Find where the given text appears and provide that cell's center as (x, y) coordinate. 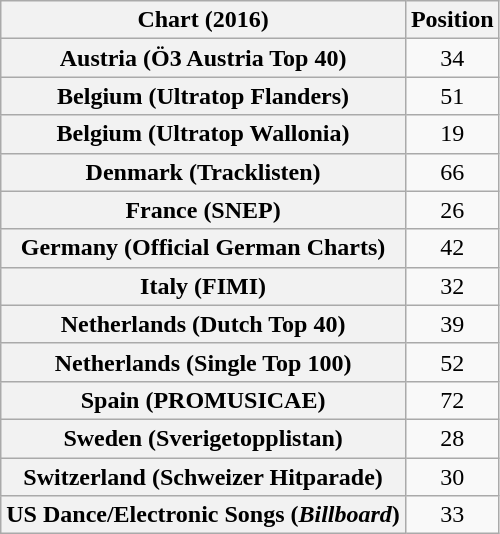
19 (452, 134)
Belgium (Ultratop Wallonia) (204, 134)
France (SNEP) (204, 210)
26 (452, 210)
34 (452, 58)
Spain (PROMUSICAE) (204, 400)
Netherlands (Dutch Top 40) (204, 324)
66 (452, 172)
US Dance/Electronic Songs (Billboard) (204, 515)
30 (452, 477)
Austria (Ö3 Austria Top 40) (204, 58)
33 (452, 515)
39 (452, 324)
Position (452, 20)
32 (452, 286)
42 (452, 248)
Italy (FIMI) (204, 286)
52 (452, 362)
Sweden (Sverigetopplistan) (204, 438)
Switzerland (Schweizer Hitparade) (204, 477)
28 (452, 438)
51 (452, 96)
Chart (2016) (204, 20)
Netherlands (Single Top 100) (204, 362)
Denmark (Tracklisten) (204, 172)
72 (452, 400)
Germany (Official German Charts) (204, 248)
Belgium (Ultratop Flanders) (204, 96)
